Determine the (X, Y) coordinate at the center of the cell enclosing the given text.  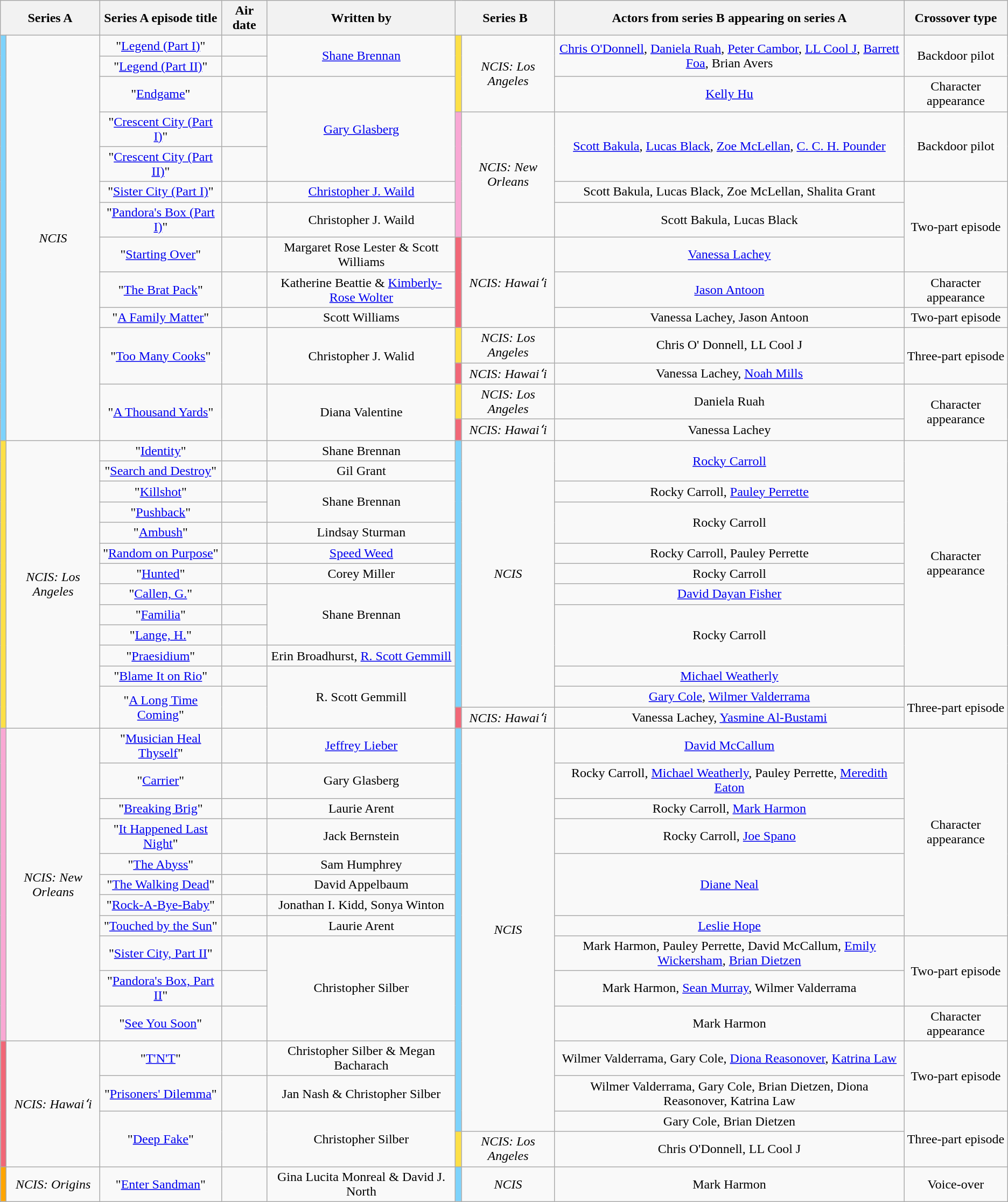
"The Walking Dead" (160, 884)
"The Abyss" (160, 864)
"Legend (Part I)" (160, 46)
"Pandora's Box, Part II" (160, 989)
Leslie Hope (729, 926)
Series B (505, 18)
Air date (244, 18)
"Too Many Cooks" (160, 355)
David Dayan Fisher (729, 594)
David McCallum (729, 745)
"Blame It on Rio" (160, 676)
Chris O'Donnell, LL Cool J (729, 1149)
Diana Valentine (361, 413)
"The Brat Pack" (160, 290)
"Enter Sandman" (160, 1184)
"Breaking Brig" (160, 808)
"See You Soon" (160, 1023)
Gina Lucita Monreal & David J. North (361, 1184)
"Praesidium" (160, 655)
Scott Bakula, Lucas Black (729, 220)
Michael Weatherly (729, 676)
"Legend (Part II)" (160, 66)
Corey Miller (361, 574)
"Hunted" (160, 574)
Chris O'Donnell, Daniela Ruah, Peter Cambor, LL Cool J, Barrett Foa, Brian Avers (729, 56)
"A Thousand Yards" (160, 413)
"Crescent City (Part I)" (160, 129)
"Prisoners' Dilemma" (160, 1093)
Chris O' Donnell, LL Cool J (729, 345)
"T'N'T" (160, 1059)
Crossover type (956, 18)
Kelly Hu (729, 94)
Vanessa Lachey, Jason Antoon (729, 317)
Jack Bernstein (361, 836)
Scott Bakula, Lucas Black, Zoe McLellan, Shalita Grant (729, 192)
"Killshot" (160, 492)
"Crescent City (Part II)" (160, 164)
"Carrier" (160, 781)
Rocky Carroll, Michael Weatherly, Pauley Perrette, Meredith Eaton (729, 781)
"It Happened Last Night" (160, 836)
"Deep Fake" (160, 1138)
"Familia" (160, 614)
"Ambush" (160, 533)
"Touched by the Sun" (160, 926)
Scott Williams (361, 317)
David Appelbaum (361, 884)
Christopher Silber & Megan Bacharach (361, 1059)
"Callen, G." (160, 594)
"Lange, H." (160, 635)
"Sister City (Part I)" (160, 192)
Sam Humphrey (361, 864)
"Pandora's Box (Part I)" (160, 220)
Diane Neal (729, 884)
Scott Bakula, Lucas Black, Zoe McLellan, C. C. H. Pounder (729, 146)
NCIS: Origins (53, 1184)
Series A episode title (160, 18)
Series A (51, 18)
R. Scott Gemmill (361, 697)
"Identity" (160, 451)
"Pushback" (160, 512)
Wilmer Valderrama, Gary Cole, Diona Reasonover, Katrina Law (729, 1059)
Gary Cole, Brian Dietzen (729, 1121)
Christopher J. Walid (361, 355)
Written by (361, 18)
"A Long Time Coming" (160, 707)
Erin Broadhurst, R. Scott Gemmill (361, 655)
Voice-over (956, 1184)
Jeffrey Lieber (361, 745)
Speed Weed (361, 553)
Vanessa Lachey, Noah Mills (729, 374)
Rocky Carroll, Mark Harmon (729, 808)
Margaret Rose Lester & Scott Williams (361, 254)
Actors from series B appearing on series A (729, 18)
Katherine Beattie & Kimberly-Rose Wolter (361, 290)
"Search and Destroy" (160, 471)
Vanessa Lachey, Yasmine Al-Bustami (729, 717)
Jan Nash & Christopher Silber (361, 1093)
Daniela Ruah (729, 402)
Lindsay Sturman (361, 533)
Wilmer Valderrama, Gary Cole, Brian Dietzen, Diona Reasonover, Katrina Law (729, 1093)
Mark Harmon, Pauley Perrette, David McCallum, Emily Wickersham, Brian Dietzen (729, 953)
Jason Antoon (729, 290)
"Musician Heal Thyself" (160, 745)
Rocky Carroll, Joe Spano (729, 836)
"Sister City, Part II" (160, 953)
Jonathan I. Kidd, Sonya Winton (361, 905)
Gary Cole, Wilmer Valderrama (729, 696)
"A Family Matter" (160, 317)
Mark Harmon, Sean Murray, Wilmer Valderrama (729, 989)
"Endgame" (160, 94)
"Random on Purpose" (160, 553)
"Rock-A-Bye-Baby" (160, 905)
"Starting Over" (160, 254)
Gil Grant (361, 471)
